Find where the given text appears and provide that cell's center as [X, Y] coordinate. 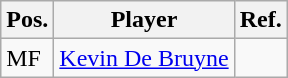
MF [28, 58]
Pos. [28, 20]
Kevin De Bruyne [144, 58]
Player [144, 20]
Ref. [260, 20]
